Output the [x, y] coordinate of the center of the cell containing the given text.  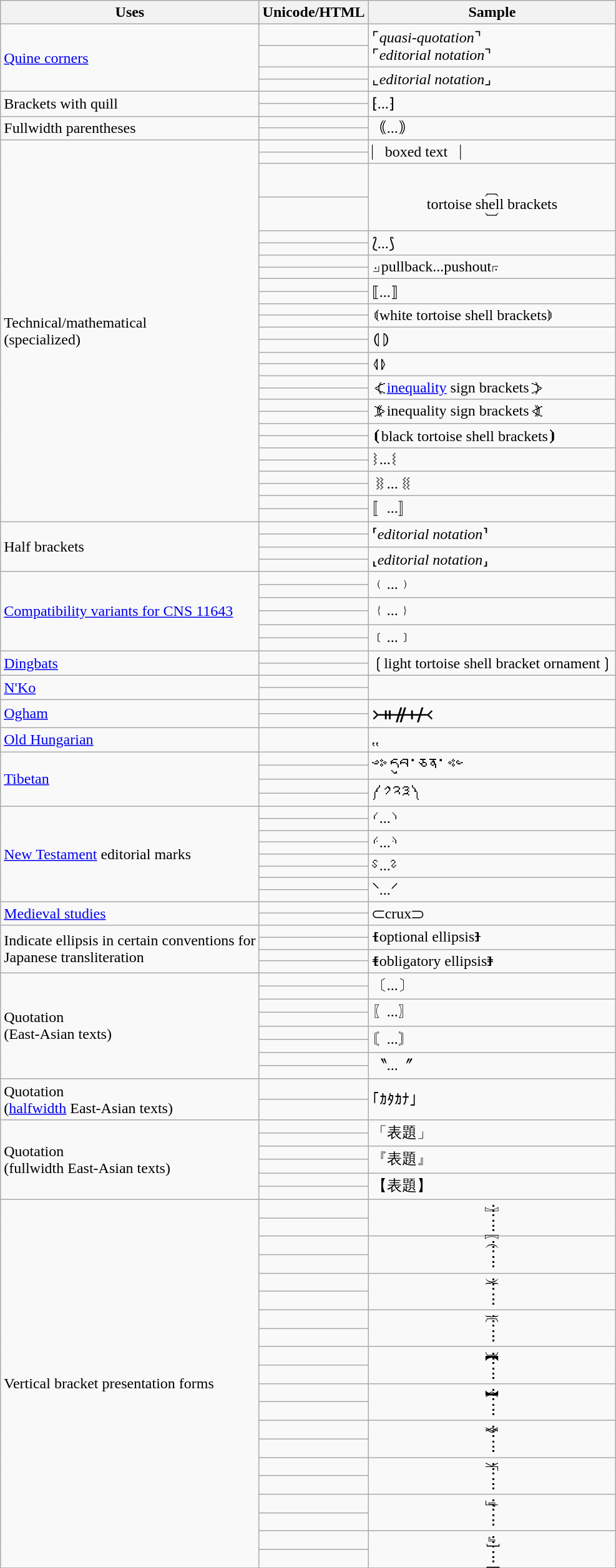
༺དབུ་ཅན་༻ [492, 765]
Vertical bracket presentation forms [130, 1384]
⦕inequality sign brackets⦖ [492, 411]
〝...〞 [492, 1066]
⧘...⧙ [492, 460]
【表題】 [492, 1187]
﹝...﹞ [492, 638]
Fullwidth parentheses [130, 128]
Ogham [130, 714]
Dingbats [130, 663]
〔...〕 [492, 986]
N'Ko [130, 688]
Old Hungarian [130, 739]
⸌...⸍ [492, 890]
Unicode/HTML [313, 12]
︻︙︙︼ [492, 1365]
⸤editorial notation⸥ [492, 559]
⸉...⸊ [492, 866]
⸦crux⸧ [492, 913]
⹕optional ellipsis⹖ [492, 937]
Brackets with quill [130, 104]
Technical/mathematical(specialized) [130, 331]
︷︙︙︸ [492, 1292]
Uses [130, 12]
Quine corners [130, 58]
❲light tortoise shell bracket ornament❳ [492, 663]
「表題」 [492, 1133]
⧚...⧛ [492, 484]
⦉⦊ [492, 364]
⸂...⸃ [492, 819]
﹇︙︙﹈ [492, 1550]
Quotation(fullwidth East-Asian texts) [130, 1159]
⹂ [492, 739]
︗︙︙︘ [492, 1218]
『表題』 [492, 1159]
⸢editorial notation⸣ [492, 534]
⏠ tortoise shell brackets ⏡ [492, 197]
⟓pullback...pushout⟔ [492, 267]
Quotation(East-Asian texts) [130, 1026]
﹙...﹚ [492, 585]
Tibetan [130, 779]
⦇⦈ [492, 339]
New Testament editorial marks [130, 854]
﹛...﹜ [492, 611]
⌜quasi-quotation⌝⌜editorial notation⌝ [492, 46]
Indicate ellipsis in certain conventions forJapanese transliteration [130, 949]
〖...〗 [492, 1013]
᚛ᚑᚌᚐᚋ᚜ [492, 714]
︽︙︙︾ [492, 1401]
〘...〙 [492, 1040]
⟅...⟆ [492, 243]
〚...〛 [492, 509]
﹃︙︙﹄ [492, 1512]
︵︙︙︶ [492, 1254]
⹗obligatory ellipsis⹘ [492, 961]
⌞editorial notation⌟ [492, 79]
⸄...⸅ [492, 842]
Compatibility variants for CNS 11643 [130, 611]
Medieval studies [130, 913]
｢ｶﾀｶﾅ｣ [492, 1099]
﹁︙︙﹂ [492, 1476]
︿︙︙﹀ [492, 1439]
Half brackets [130, 547]
⎸boxed text⎹ [492, 152]
Quotation(halfwidth East-Asian texts) [130, 1099]
⁅...⁆ [492, 104]
｟...｠ [492, 128]
Sample [492, 12]
⟦...⟧ [492, 291]
︹︙︙︺ [492, 1328]
⦓inequality sign brackets⦔ [492, 387]
༼༡༢༣༽ [492, 793]
⦗black tortoise shell brackets⦘ [492, 436]
⟬white tortoise shell brackets⟭ [492, 315]
